Detect which cell encompasses the target text, then output its (x, y) center coordinate. 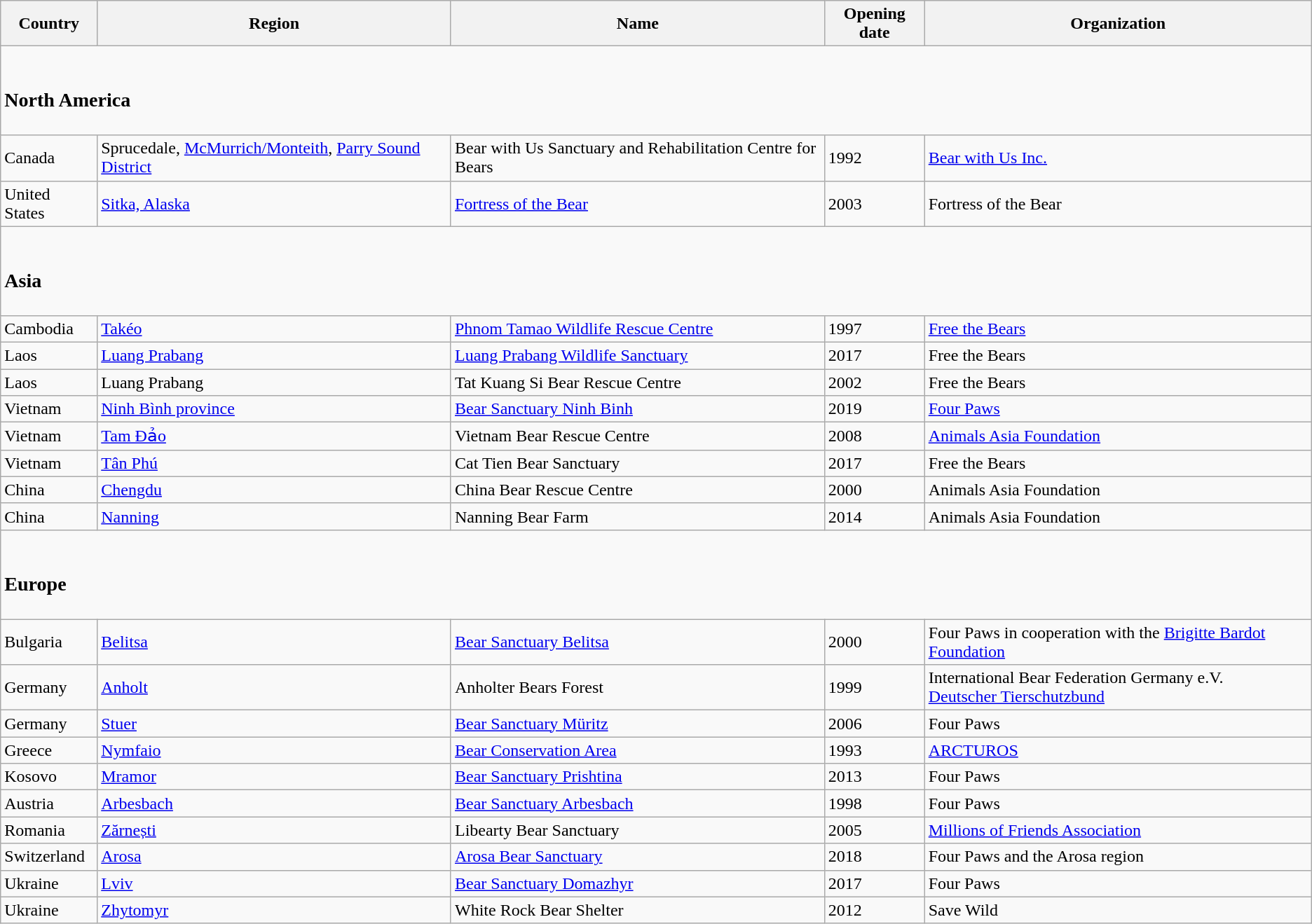
Zărnești (275, 830)
Bear Sanctuary Belitsa (638, 642)
Takéo (275, 329)
Bear Conservation Area (638, 750)
United States (49, 203)
Four Paws in cooperation with the Brigitte Bardot Foundation (1118, 642)
Austria (49, 804)
Mramor (275, 777)
Libearty Bear Sanctuary (638, 830)
2018 (875, 857)
Tân Phú (275, 463)
Sprucedale, McMurrich/Monteith, Parry Sound District (275, 158)
Anholter Bears Forest (638, 688)
Opening date (875, 24)
2012 (875, 910)
Save Wild (1118, 910)
Arosa Bear Sanctuary (638, 857)
Vietnam Bear Rescue Centre (638, 436)
Sitka, Alaska (275, 203)
Millions of Friends Association (1118, 830)
ARCTUROS (1118, 750)
White Rock Bear Shelter (638, 910)
Tat Kuang Si Bear Rescue Centre (638, 382)
Chengdu (275, 490)
China Bear Rescue Centre (638, 490)
Bear Sanctuary Arbesbach (638, 804)
Country (49, 24)
Greece (49, 750)
1992 (875, 158)
Europe (656, 574)
Stuer (275, 724)
Luang Prabang Wildlife Sanctuary (638, 355)
Bear with Us Sanctuary and Rehabilitation Centre for Bears (638, 158)
Bear Sanctuary Domazhyr (638, 883)
1993 (875, 750)
Arbesbach (275, 804)
2005 (875, 830)
Nanning Bear Farm (638, 516)
Arosa (275, 857)
Kosovo (49, 777)
1997 (875, 329)
Phnom Tamao Wildlife Rescue Centre (638, 329)
2019 (875, 409)
Switzerland (49, 857)
1999 (875, 688)
Cat Tien Bear Sanctuary (638, 463)
Romania (49, 830)
Cambodia (49, 329)
Bulgaria (49, 642)
2008 (875, 436)
Lviv (275, 883)
Region (275, 24)
Organization (1118, 24)
International Bear Federation Germany e.V.Deutscher Tierschutzbund (1118, 688)
Nymfaio (275, 750)
2006 (875, 724)
2014 (875, 516)
Bear Sanctuary Prishtina (638, 777)
Name (638, 24)
Belitsa (275, 642)
2013 (875, 777)
Bear with Us Inc. (1118, 158)
Nanning (275, 516)
Asia (656, 270)
Bear Sanctuary Müritz (638, 724)
1998 (875, 804)
2002 (875, 382)
2003 (875, 203)
Four Paws and the Arosa region (1118, 857)
North America (656, 91)
Canada (49, 158)
Ninh Bình province (275, 409)
Tam Đảo (275, 436)
Zhytomyr (275, 910)
Anholt (275, 688)
Bear Sanctuary Ninh Binh (638, 409)
